Output the [x, y] coordinate of the center of the cell containing the given text.  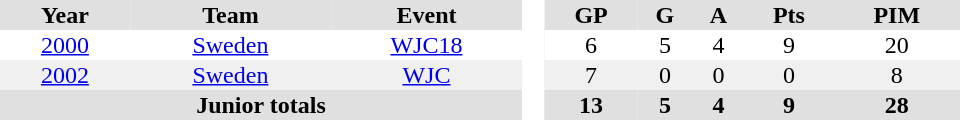
6 [592, 45]
Team [230, 15]
28 [896, 105]
G [664, 15]
WJC [426, 75]
13 [592, 105]
Pts [788, 15]
20 [896, 45]
2002 [65, 75]
GP [592, 15]
Year [65, 15]
A [719, 15]
7 [592, 75]
Event [426, 15]
PIM [896, 15]
WJC18 [426, 45]
8 [896, 75]
Junior totals [261, 105]
2000 [65, 45]
